Return [X, Y] of the center of cell containing provided text 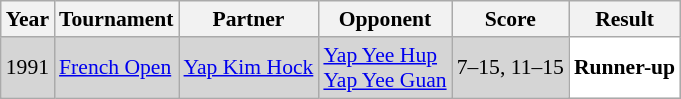
French Open [116, 68]
Tournament [116, 19]
Year [28, 19]
7–15, 11–15 [510, 68]
Opponent [384, 19]
Runner-up [624, 68]
Yap Yee Hup Yap Yee Guan [384, 68]
1991 [28, 68]
Yap Kim Hock [249, 68]
Result [624, 19]
Score [510, 19]
Partner [249, 19]
